For the text-containing cell, return its midpoint in (X, Y) coordinate format. 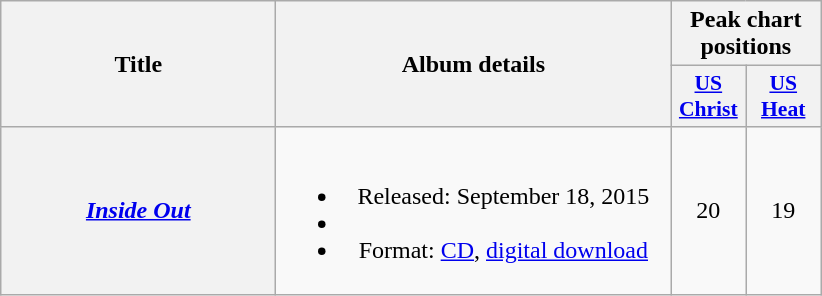
Title (138, 64)
19 (784, 210)
Released: September 18, 2015Format: CD, digital download (474, 210)
20 (708, 210)
USHeat (784, 96)
Album details (474, 64)
Peak chart positions (746, 34)
USChrist (708, 96)
Inside Out (138, 210)
